For the text-containing cell, return its midpoint in (X, Y) coordinate format. 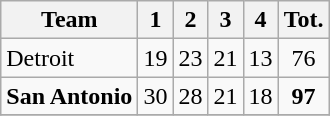
28 (190, 96)
1 (156, 20)
30 (156, 96)
18 (260, 96)
19 (156, 58)
Team (70, 20)
97 (304, 96)
3 (226, 20)
4 (260, 20)
2 (190, 20)
Tot. (304, 20)
San Antonio (70, 96)
23 (190, 58)
76 (304, 58)
13 (260, 58)
Detroit (70, 58)
